For the text-containing cell, return its midpoint in [x, y] coordinate format. 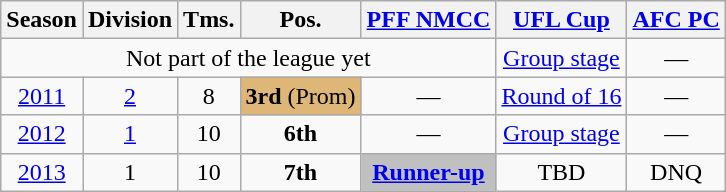
6th [300, 134]
Not part of the league yet [248, 58]
Tms. [209, 20]
Season [42, 20]
PFF NMCC [428, 20]
Round of 16 [562, 96]
Runner-up [428, 172]
Pos. [300, 20]
7th [300, 172]
2013 [42, 172]
DNQ [676, 172]
AFC PC [676, 20]
UFL Cup [562, 20]
8 [209, 96]
2011 [42, 96]
3rd (Prom) [300, 96]
2012 [42, 134]
TBD [562, 172]
2 [130, 96]
Division [130, 20]
